Return the [x, y] coordinate for the center point of the cell that contains the specified text.  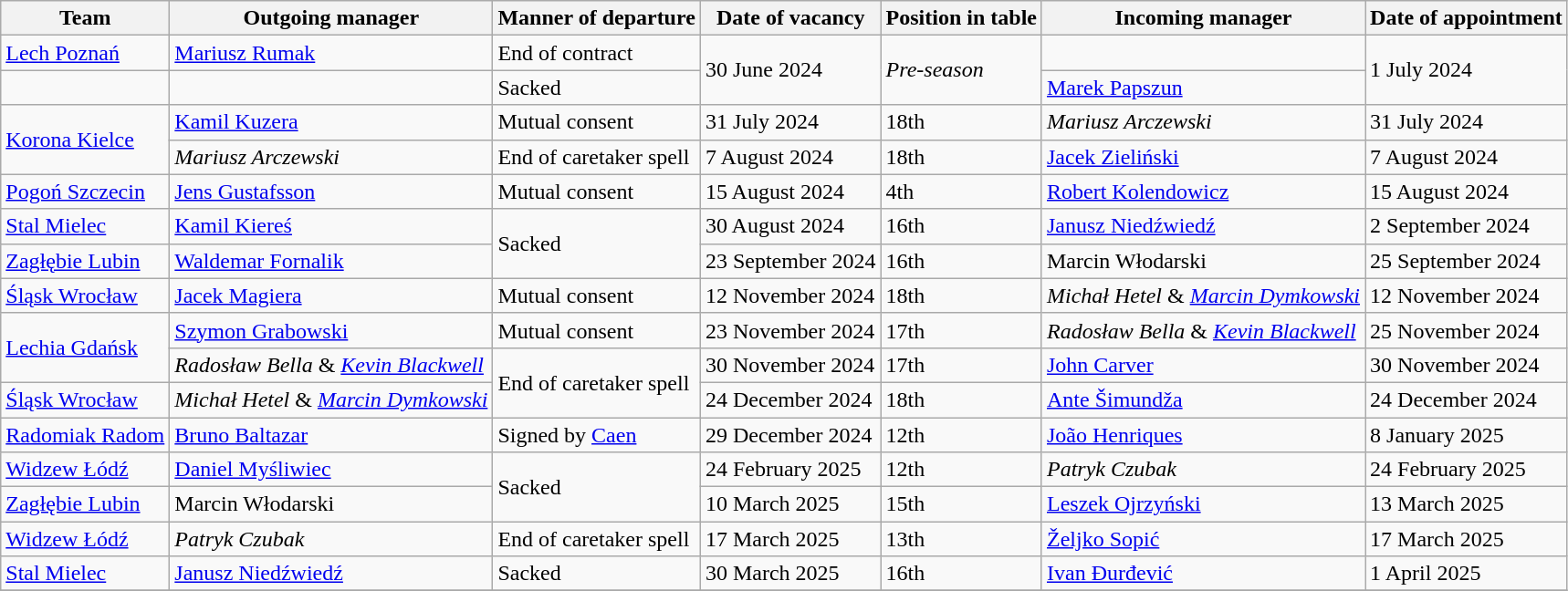
23 November 2024 [790, 330]
4th [961, 192]
2 September 2024 [1467, 226]
João Henriques [1203, 435]
Radomiak Radom [86, 435]
Kamil Kiereś [331, 226]
Waldemar Fornalik [331, 261]
Mariusz Rumak [331, 53]
23 September 2024 [790, 261]
Date of vacancy [790, 18]
John Carver [1203, 365]
Jacek Magiera [331, 295]
Lechia Gdańsk [86, 347]
Outgoing manager [331, 18]
Incoming manager [1203, 18]
Position in table [961, 18]
Team [86, 18]
Lech Poznań [86, 53]
1 July 2024 [1467, 70]
Korona Kielce [86, 140]
Manner of departure [597, 18]
Željko Sopić [1203, 539]
Kamil Kuzera [331, 122]
30 June 2024 [790, 70]
Daniel Myśliwiec [331, 470]
Signed by Caen [597, 435]
Date of appointment [1467, 18]
13 March 2025 [1467, 504]
Ivan Đurđević [1203, 574]
25 November 2024 [1467, 330]
10 March 2025 [790, 504]
Szymon Grabowski [331, 330]
1 April 2025 [1467, 574]
30 August 2024 [790, 226]
8 January 2025 [1467, 435]
Ante Šimundža [1203, 399]
Jacek Zieliński [1203, 157]
15th [961, 504]
25 September 2024 [1467, 261]
Pogoń Szczecin [86, 192]
Marek Papszun [1203, 88]
End of contract [597, 53]
13th [961, 539]
30 March 2025 [790, 574]
Robert Kolendowicz [1203, 192]
Bruno Baltazar [331, 435]
Leszek Ojrzyński [1203, 504]
Pre-season [961, 70]
29 December 2024 [790, 435]
Jens Gustafsson [331, 192]
